Search for the cell housing the specified text and yield its (x, y) center coordinate. 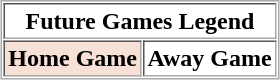
Future Games Legend (140, 21)
Home Game (73, 58)
Away Game (210, 58)
